From the cell containing the given text, extract its center point as (X, Y) coordinate. 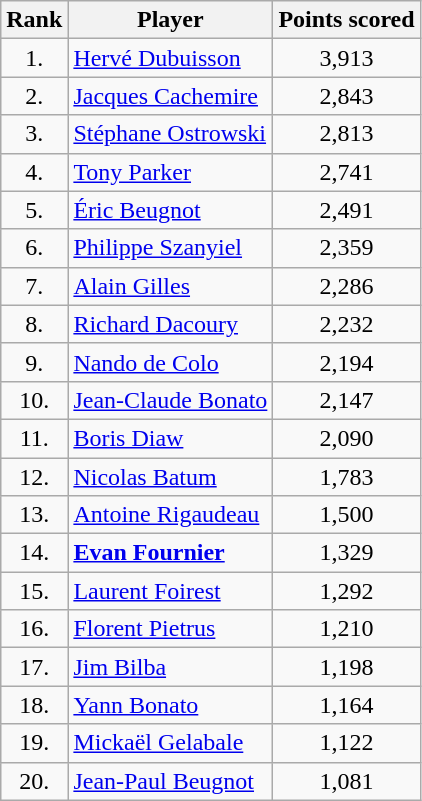
2,286 (346, 286)
14. (34, 553)
Player (170, 20)
Hervé Dubuisson (170, 58)
Jacques Cachemire (170, 96)
Philippe Szanyiel (170, 248)
11. (34, 438)
Alain Gilles (170, 286)
2,147 (346, 400)
15. (34, 591)
8. (34, 324)
3,913 (346, 58)
1,329 (346, 553)
1,210 (346, 629)
16. (34, 629)
Éric Beugnot (170, 210)
7. (34, 286)
Rank (34, 20)
5. (34, 210)
2,843 (346, 96)
Tony Parker (170, 172)
1,122 (346, 743)
2,232 (346, 324)
9. (34, 362)
Antoine Rigaudeau (170, 515)
2,813 (346, 134)
1,164 (346, 705)
20. (34, 781)
Nando de Colo (170, 362)
Mickaël Gelabale (170, 743)
Evan Fournier (170, 553)
1,783 (346, 477)
Boris Diaw (170, 438)
1,292 (346, 591)
2,090 (346, 438)
2,741 (346, 172)
Laurent Foirest (170, 591)
2. (34, 96)
Nicolas Batum (170, 477)
1. (34, 58)
1,081 (346, 781)
2,359 (346, 248)
2,491 (346, 210)
Jean-Claude Bonato (170, 400)
Stéphane Ostrowski (170, 134)
13. (34, 515)
1,198 (346, 667)
17. (34, 667)
2,194 (346, 362)
3. (34, 134)
10. (34, 400)
Points scored (346, 20)
Jean-Paul Beugnot (170, 781)
Jim Bilba (170, 667)
Richard Dacoury (170, 324)
Yann Bonato (170, 705)
18. (34, 705)
Florent Pietrus (170, 629)
12. (34, 477)
6. (34, 248)
19. (34, 743)
4. (34, 172)
1,500 (346, 515)
